For the text-containing cell, return its midpoint in (x, y) coordinate format. 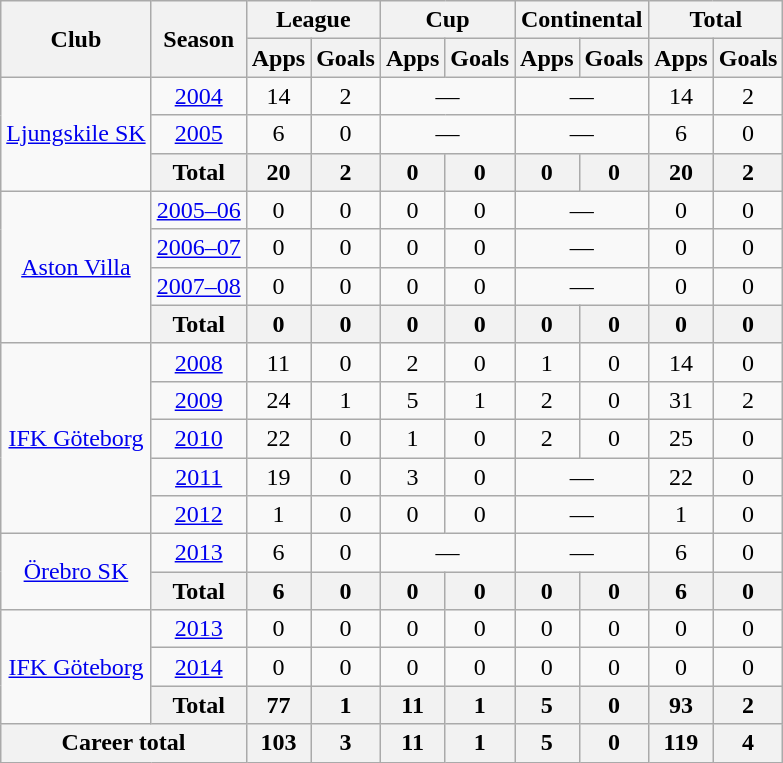
League (313, 20)
2005 (198, 134)
2010 (198, 438)
2012 (198, 515)
77 (278, 705)
25 (681, 438)
2009 (198, 400)
119 (681, 743)
Continental (582, 20)
19 (278, 477)
2014 (198, 667)
2004 (198, 96)
93 (681, 705)
Örebro SK (76, 572)
Cup (447, 20)
2007–08 (198, 286)
24 (278, 400)
Season (198, 39)
Career total (124, 743)
2005–06 (198, 210)
2008 (198, 362)
31 (681, 400)
Club (76, 39)
Aston Villa (76, 267)
2006–07 (198, 248)
Ljungskile SK (76, 134)
2011 (198, 477)
4 (748, 743)
103 (278, 743)
